Find where the given text appears and provide that cell's center as (X, Y) coordinate. 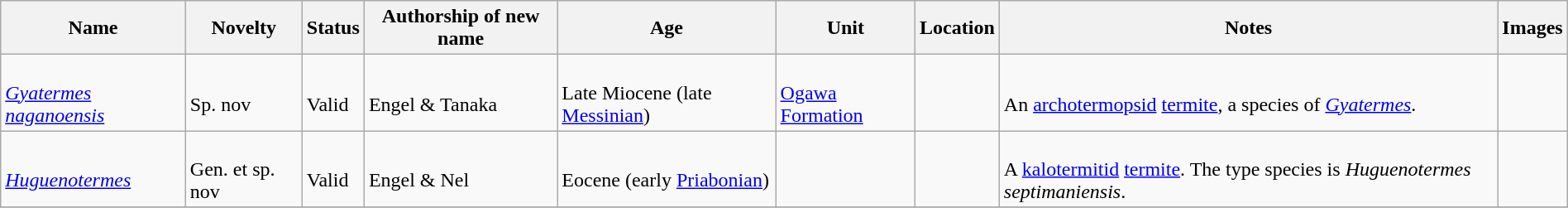
Name (93, 28)
Eocene (early Priabonian) (667, 169)
Unit (845, 28)
A kalotermitid termite. The type species is Huguenotermes septimaniensis. (1248, 169)
Images (1532, 28)
Sp. nov (243, 93)
Gen. et sp. nov (243, 169)
Authorship of new name (460, 28)
Engel & Tanaka (460, 93)
Late Miocene (late Messinian) (667, 93)
Huguenotermes (93, 169)
Notes (1248, 28)
Location (958, 28)
Novelty (243, 28)
Gyatermes naganoensis (93, 93)
An archotermopsid termite, a species of Gyatermes. (1248, 93)
Status (332, 28)
Engel & Nel (460, 169)
Ogawa Formation (845, 93)
Age (667, 28)
